From the cell containing the given text, extract its center point as (X, Y) coordinate. 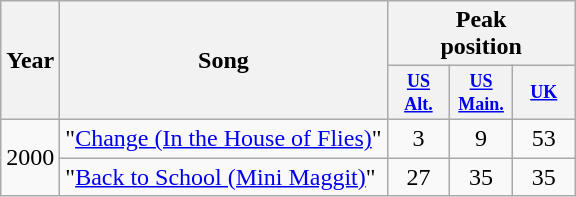
Peakposition (481, 34)
Song (224, 60)
US Main. (482, 93)
UK (544, 93)
Year (30, 60)
3 (418, 138)
2000 (30, 157)
"Back to School (Mini Maggit)" (224, 177)
9 (482, 138)
"Change (In the House of Flies)" (224, 138)
US Alt. (418, 93)
53 (544, 138)
27 (418, 177)
